Locate the cell with the specified text and output its (X, Y) center coordinate. 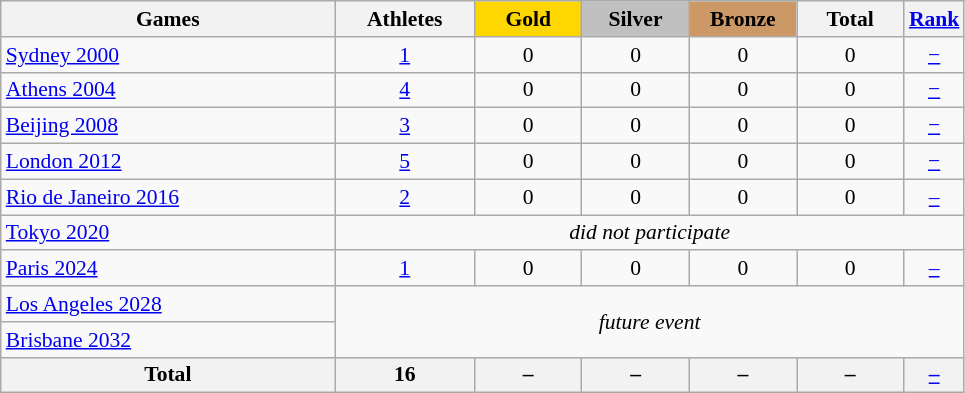
Sydney 2000 (168, 55)
Bronze (742, 19)
Athletes (405, 19)
London 2012 (168, 162)
Rank (934, 19)
Silver (636, 19)
Los Angeles 2028 (168, 304)
Games (168, 19)
Paris 2024 (168, 269)
Brisbane 2032 (168, 340)
future event (650, 322)
Athens 2004 (168, 90)
Gold (528, 19)
2 (405, 197)
3 (405, 126)
Rio de Janeiro 2016 (168, 197)
5 (405, 162)
16 (405, 375)
Tokyo 2020 (168, 233)
Beijing 2008 (168, 126)
4 (405, 90)
did not participate (650, 233)
